Return the (x, y) coordinate for the center point of the cell that contains the specified text.  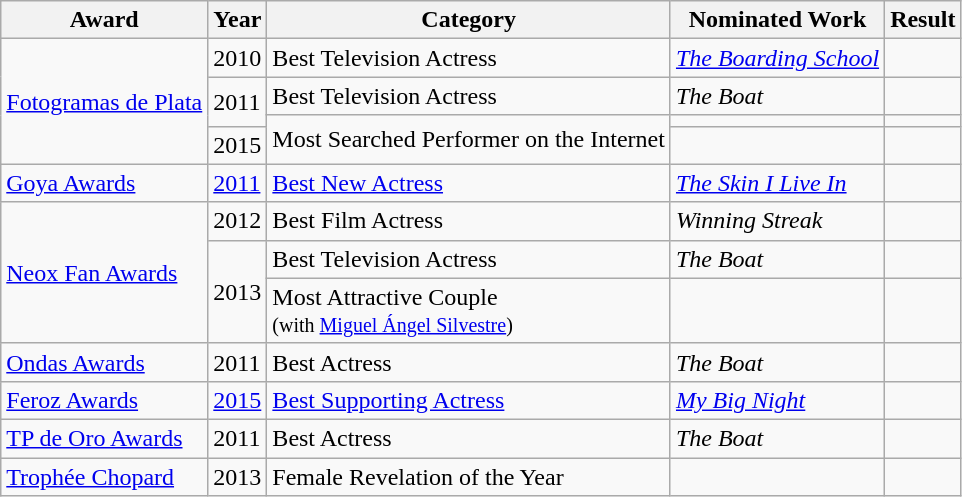
Trophée Chopard (104, 477)
The Boarding School (777, 58)
Feroz Awards (104, 400)
Most Searched Performer on the Internet (469, 140)
Most Attractive Couple (with Miguel Ángel Silvestre) (469, 310)
Best Film Actress (469, 221)
Award (104, 20)
2010 (238, 58)
The Skin I Live In (777, 183)
Neox Fan Awards (104, 272)
Winning Streak (777, 221)
Result (923, 20)
Female Revelation of the Year (469, 477)
Nominated Work (777, 20)
Category (469, 20)
Fotogramas de Plata (104, 102)
TP de Oro Awards (104, 438)
Best Supporting Actress (469, 400)
Goya Awards (104, 183)
Best New Actress (469, 183)
My Big Night (777, 400)
Year (238, 20)
2012 (238, 221)
Ondas Awards (104, 362)
